Scan for the cell matching the given text and deliver its (X, Y) coordinate at center. 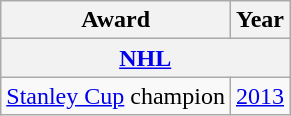
NHL (146, 58)
Year (260, 20)
2013 (260, 96)
Stanley Cup champion (116, 96)
Award (116, 20)
